Detect which cell encompasses the target text, then output its (x, y) center coordinate. 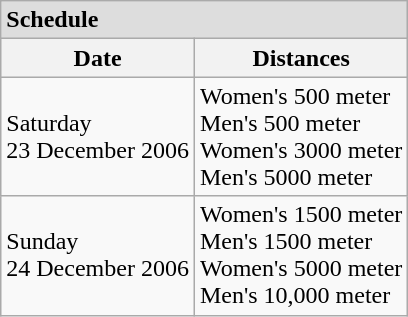
Schedule (204, 20)
Women's 500 meterMen's 500 meterWomen's 3000 meterMen's 5000 meter (300, 136)
Sunday24 December 2006 (98, 256)
Women's 1500 meterMen's 1500 meterWomen's 5000 meterMen's 10,000 meter (300, 256)
Saturday23 December 2006 (98, 136)
Distances (300, 58)
Date (98, 58)
